Detect which cell encompasses the target text, then output its [x, y] center coordinate. 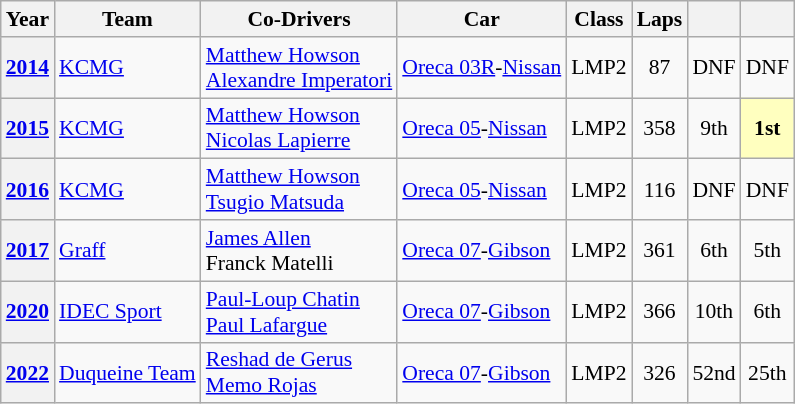
2022 [28, 372]
Matthew Howson Nicolas Lapierre [300, 128]
2020 [28, 312]
IDEC Sport [128, 312]
5th [768, 250]
52nd [714, 372]
Class [598, 19]
2014 [28, 68]
Laps [660, 19]
Year [28, 19]
2017 [28, 250]
1st [768, 128]
James Allen Franck Matelli [300, 250]
Paul-Loup Chatin Paul Lafargue [300, 312]
Graff [128, 250]
2016 [28, 190]
Reshad de Gerus Memo Rojas [300, 372]
87 [660, 68]
9th [714, 128]
361 [660, 250]
2015 [28, 128]
Oreca 03R-Nissan [482, 68]
Car [482, 19]
Team [128, 19]
25th [768, 372]
Duqueine Team [128, 372]
358 [660, 128]
116 [660, 190]
326 [660, 372]
10th [714, 312]
Matthew Howson Tsugio Matsuda [300, 190]
Matthew Howson Alexandre Imperatori [300, 68]
366 [660, 312]
Co-Drivers [300, 19]
